Detect which cell encompasses the target text, then output its [X, Y] center coordinate. 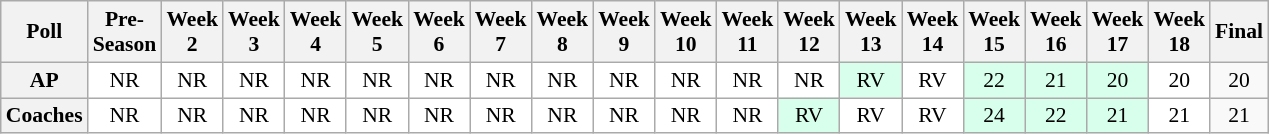
Week5 [377, 32]
Week7 [501, 32]
Final [1239, 32]
Week14 [933, 32]
Week2 [192, 32]
Week9 [624, 32]
Week13 [871, 32]
Coaches [44, 116]
Week12 [809, 32]
Week16 [1056, 32]
Pre-Season [125, 32]
Week8 [562, 32]
AP [44, 80]
Week4 [316, 32]
Week11 [748, 32]
Week17 [1118, 32]
Week10 [686, 32]
Poll [44, 32]
Week6 [439, 32]
Week3 [254, 32]
Week15 [994, 32]
Week18 [1179, 32]
24 [994, 116]
